Identify which cell holds the provided text, then report its [x, y] central coordinate. 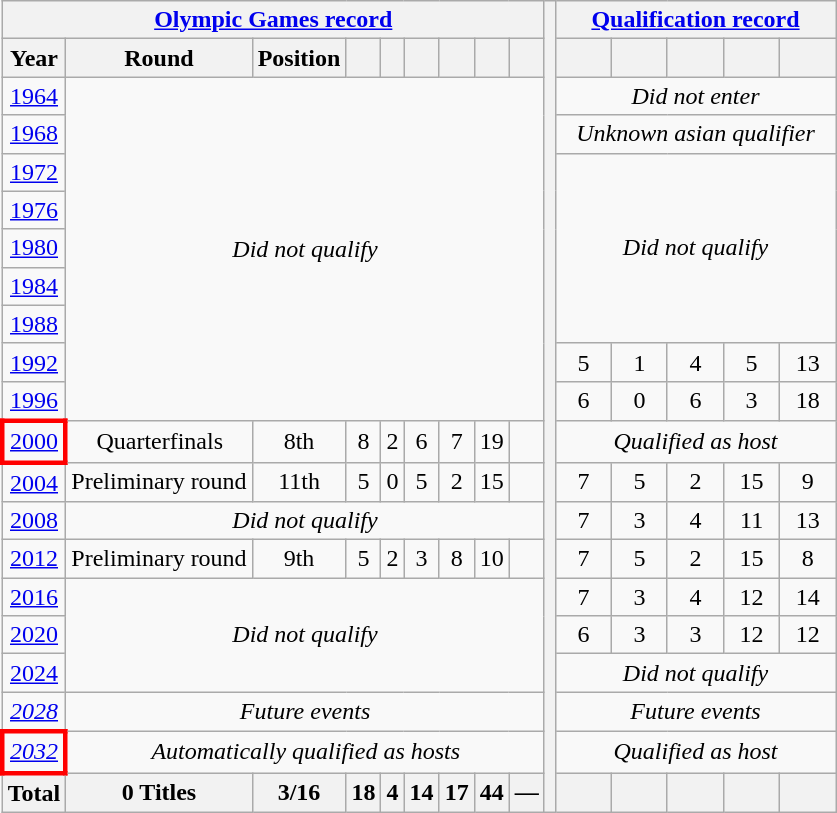
1972 [34, 172]
10 [492, 559]
11th [299, 482]
Did not enter [695, 96]
2024 [34, 673]
1968 [34, 134]
19 [492, 442]
1992 [34, 362]
17 [456, 792]
0 Titles [159, 792]
Automatically qualified as hosts [305, 752]
2004 [34, 482]
44 [492, 792]
Round [159, 58]
Year [34, 58]
— [526, 792]
Qualification record [695, 20]
11 [752, 521]
2028 [34, 712]
Unknown asian qualifier [695, 134]
1 [639, 362]
1988 [34, 324]
9 [808, 482]
1964 [34, 96]
Olympic Games record [273, 20]
Quarterfinals [159, 442]
3/16 [299, 792]
1996 [34, 401]
1976 [34, 210]
2008 [34, 521]
9th [299, 559]
Position [299, 58]
2016 [34, 597]
Total [34, 792]
2032 [34, 752]
1980 [34, 248]
8th [299, 442]
1984 [34, 286]
2000 [34, 442]
2012 [34, 559]
2020 [34, 635]
